From the cell containing the given text, extract its center point as (X, Y) coordinate. 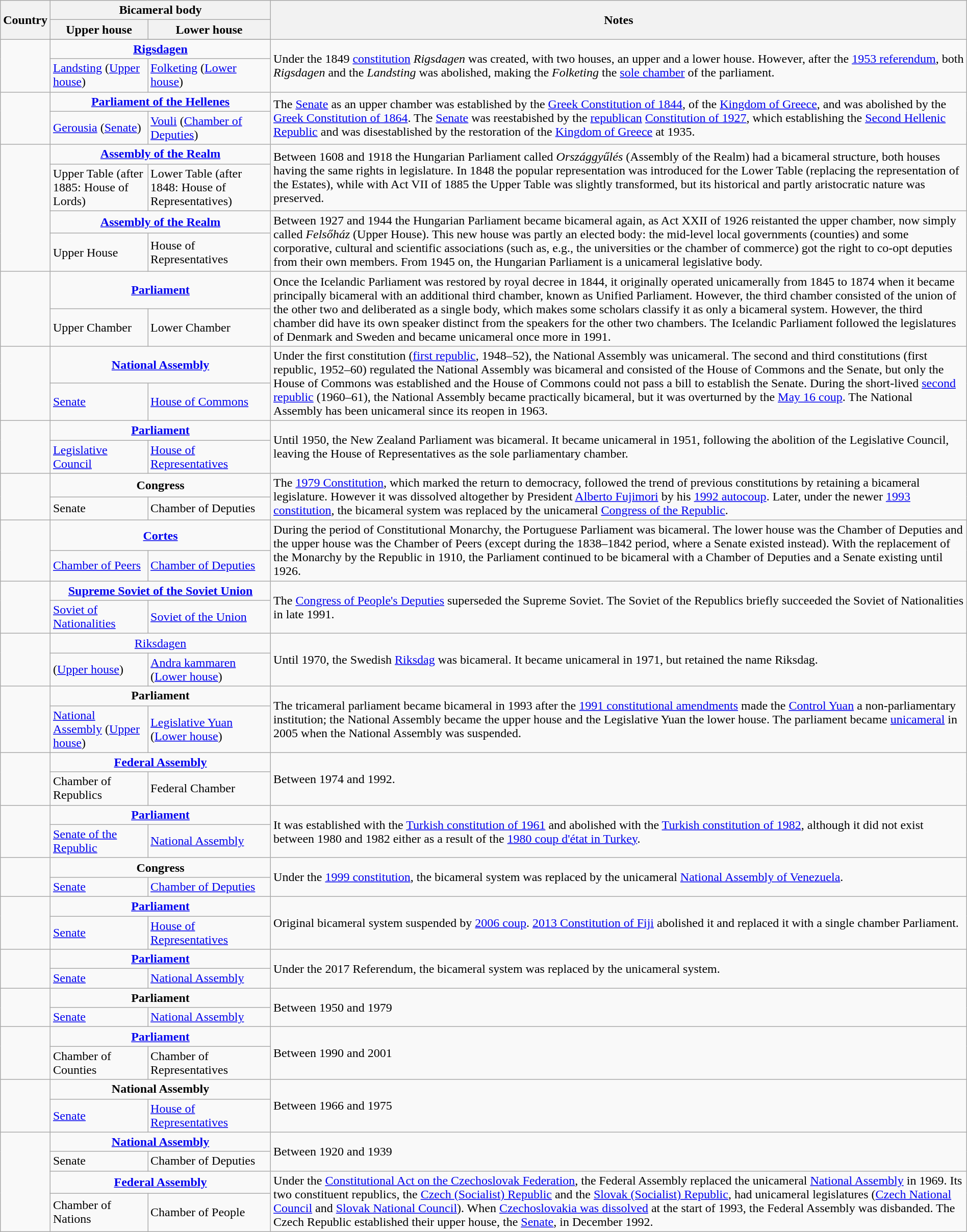
Between 1920 and 1939 (619, 1151)
Rigsdagen (160, 49)
Andra kammaren (Lower house) (209, 669)
Notes (619, 20)
Between 1950 and 1979 (619, 1008)
Legislative Council (99, 456)
Upper Chamber (99, 328)
Vouli (Chamber of Deputies) (209, 128)
Legislative Yuan (Lower house) (209, 729)
National Assembly (Upper house) (99, 729)
Chamber of Counties (99, 1063)
Riksdagen (160, 643)
Between 1966 and 1975 (619, 1106)
Parliament of the Hellenes (160, 102)
Federal Chamber (209, 789)
Lower house (209, 30)
Folketing (Lower house) (209, 76)
Upper Table (after 1885: House of Lords) (99, 187)
Upper House (99, 252)
Lower Chamber (209, 328)
(Upper house) (99, 669)
Landsting (Upper house) (99, 76)
Lower Table (after 1848: House of Representatives) (209, 187)
Cortes (160, 536)
Soviet of the Union (209, 617)
Bicameral body (160, 10)
Supreme Soviet of the Soviet Union (160, 591)
Between 1974 and 1992. (619, 778)
Under the 2017 Referendum, the bicameral system was replaced by the unicameral system. (619, 969)
Chamber of People (209, 1212)
House of Commons (209, 402)
Country (26, 20)
Chamber of Nations (99, 1212)
Senate of the Republic (99, 841)
Chamber of Representatives (209, 1063)
Under the 1999 constitution, the bicameral system was replaced by the unicameral National Assembly of Venezuela. (619, 877)
Chamber of Peers (99, 566)
Upper house (99, 30)
Gerousia (Senate) (99, 128)
Chamber of Republics (99, 789)
Soviet of Nationalities (99, 617)
Original bicameral system suspended by 2006 coup. 2013 Constitution of Fiji abolished it and replaced it with a single chamber Parliament. (619, 922)
Until 1970, the Swedish Riksdag was bicameral. It became unicameral in 1971, but retained the name Riksdag. (619, 660)
Between 1990 and 2001 (619, 1053)
